Return the (x, y) coordinate for the center point of the cell that contains the specified text.  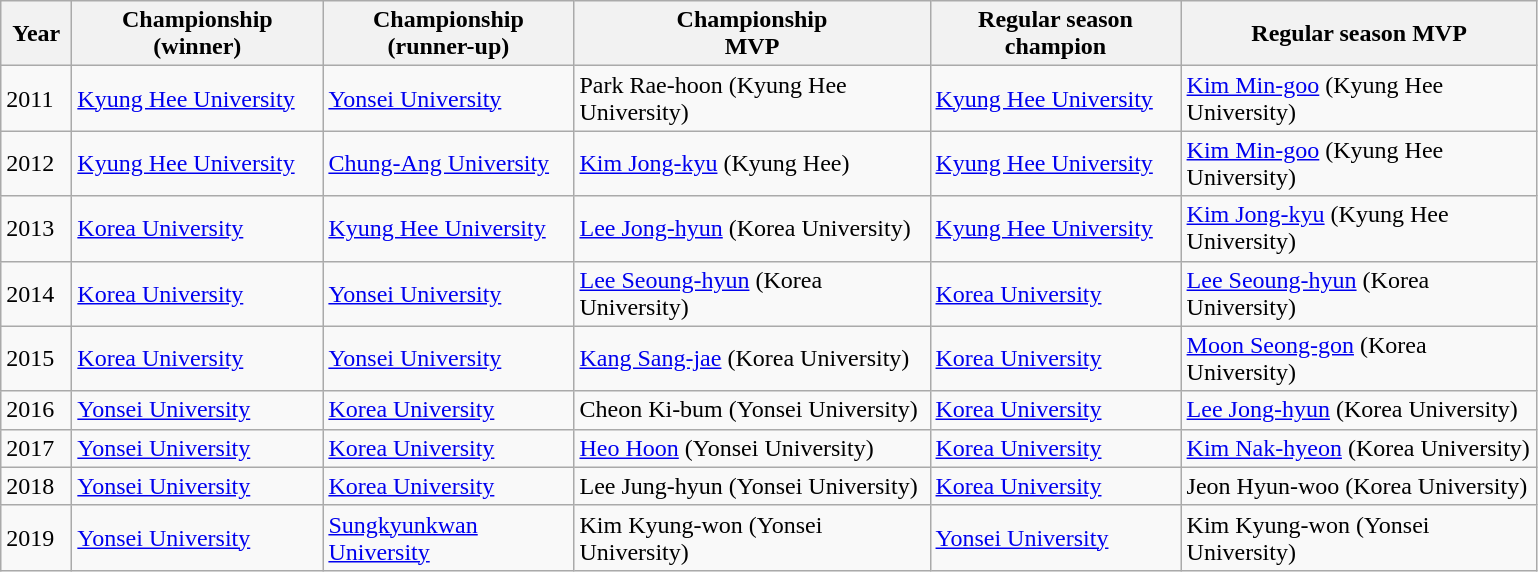
Sungkyunkwan University (448, 538)
2018 (36, 486)
Kim Nak-hyeon (Korea University) (1359, 448)
Regular season champion (1056, 34)
ChampionshipMVP (752, 34)
Year (36, 34)
Jeon Hyun-woo (Korea University) (1359, 486)
2013 (36, 228)
2011 (36, 98)
2016 (36, 410)
Championship(runner-up) (448, 34)
Lee Jung-hyun (Yonsei University) (752, 486)
Kang Sang-jae (Korea University) (752, 358)
2019 (36, 538)
2017 (36, 448)
Park Rae-hoon (Kyung Hee University) (752, 98)
2015 (36, 358)
Kim Jong-kyu (Kyung Hee) (752, 164)
Regular season MVP (1359, 34)
Heo Hoon (Yonsei University) (752, 448)
2014 (36, 294)
2012 (36, 164)
Kim Jong-kyu (Kyung Hee University) (1359, 228)
Moon Seong-gon (Korea University) (1359, 358)
Chung-Ang University (448, 164)
Championship(winner) (198, 34)
Cheon Ki-bum (Yonsei University) (752, 410)
